Locate the cell with the specified text and output its [x, y] center coordinate. 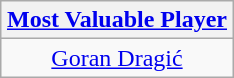
Goran Dragić [116, 58]
Most Valuable Player [116, 20]
